Identify which cell holds the provided text, then report its (x, y) central coordinate. 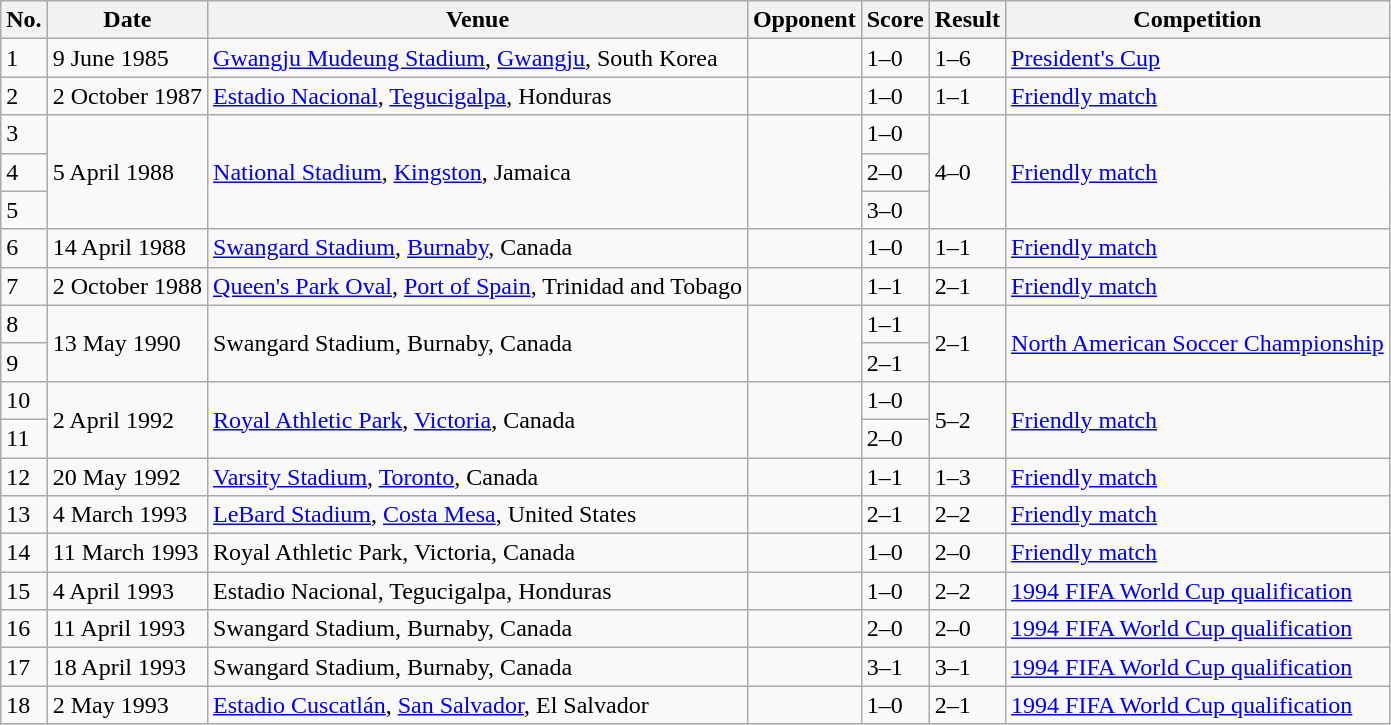
3–0 (895, 210)
Venue (478, 20)
No. (24, 20)
5 April 1988 (127, 172)
2 May 1993 (127, 705)
1–3 (967, 477)
4–0 (967, 172)
Result (967, 20)
Opponent (804, 20)
1–6 (967, 58)
6 (24, 248)
Queen's Park Oval, Port of Spain, Trinidad and Tobago (478, 286)
11 March 1993 (127, 553)
2 (24, 96)
Score (895, 20)
14 (24, 553)
Date (127, 20)
12 (24, 477)
8 (24, 324)
President's Cup (1198, 58)
11 (24, 438)
2 April 1992 (127, 419)
Varsity Stadium, Toronto, Canada (478, 477)
9 (24, 362)
2 October 1988 (127, 286)
3 (24, 134)
16 (24, 629)
National Stadium, Kingston, Jamaica (478, 172)
10 (24, 400)
14 April 1988 (127, 248)
Estadio Cuscatlán, San Salvador, El Salvador (478, 705)
5 (24, 210)
4 (24, 172)
18 April 1993 (127, 667)
17 (24, 667)
18 (24, 705)
7 (24, 286)
North American Soccer Championship (1198, 343)
4 March 1993 (127, 515)
11 April 1993 (127, 629)
13 May 1990 (127, 343)
9 June 1985 (127, 58)
LeBard Stadium, Costa Mesa, United States (478, 515)
Competition (1198, 20)
20 May 1992 (127, 477)
15 (24, 591)
Gwangju Mudeung Stadium, Gwangju, South Korea (478, 58)
2 October 1987 (127, 96)
5–2 (967, 419)
1 (24, 58)
13 (24, 515)
4 April 1993 (127, 591)
